Provide the (X, Y) coordinate of the cell's center where the given text is located.  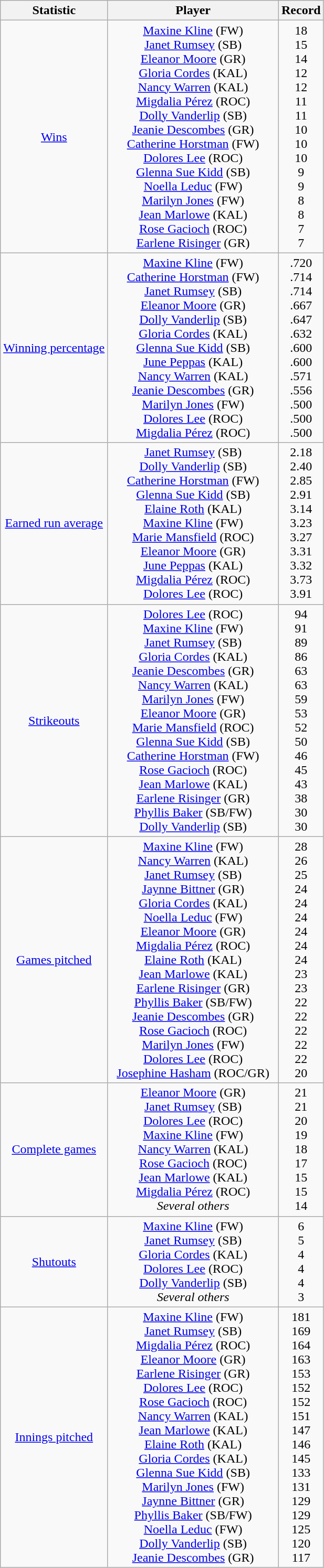
Earned run average (54, 523)
6 5 4 4 4 3 (301, 1262)
Complete games (54, 1150)
181 169 164 163 153 152 152 151 147 146 145 133 131 129 129 125 120 117 (301, 1437)
28 26 25 24 24 24 24 24 24 23 23 22 22 22 22 22 20 (301, 960)
18 15 14 12 12 11 11 10 10 10 9 9 8 8 7 7 (301, 136)
Shutouts (54, 1262)
Statistic (54, 10)
Innings pitched (54, 1437)
.720 .714 .714 .667 .647 .632 .600 .600 .571 .556 .500 .500 .500 (301, 348)
2.18 2.40 2.85 2.91 3.14 3.23 3.27 3.31 3.32 3.73 3.91 (301, 523)
Strikeouts (54, 721)
21 21 20 19 18 17 15 15 14 (301, 1150)
94 91 89 86 63 63 59 53 52 50 46 45 43 38 30 30 (301, 721)
Wins (54, 136)
Games pitched (54, 960)
Maxine Kline (FW)Janet Rumsey (SB)Gloria Cordes (KAL)Dolores Lee (ROC)Dolly Vanderlip (SB)Several others (193, 1262)
Player (193, 10)
Winning percentage (54, 348)
Record (301, 10)
